Provide the [X, Y] coordinate of the cell's center where the given text is located.  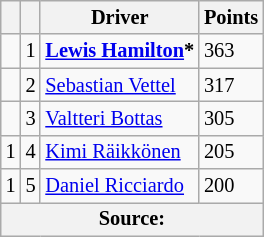
5 [31, 186]
4 [31, 152]
Source: [132, 219]
205 [231, 152]
200 [231, 186]
Lewis Hamilton* [120, 51]
Driver [120, 17]
Valtteri Bottas [120, 118]
305 [231, 118]
Kimi Räikkönen [120, 152]
Points [231, 17]
317 [231, 85]
363 [231, 51]
Sebastian Vettel [120, 85]
Daniel Ricciardo [120, 186]
3 [31, 118]
2 [31, 85]
